From the cell containing the given text, extract its center point as [X, Y] coordinate. 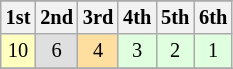
3 [137, 51]
2nd [56, 17]
3rd [98, 17]
1st [18, 17]
5th [175, 17]
2 [175, 51]
4 [98, 51]
10 [18, 51]
4th [137, 17]
6th [213, 17]
1 [213, 51]
6 [56, 51]
